For the text-containing cell, return its midpoint in [X, Y] coordinate format. 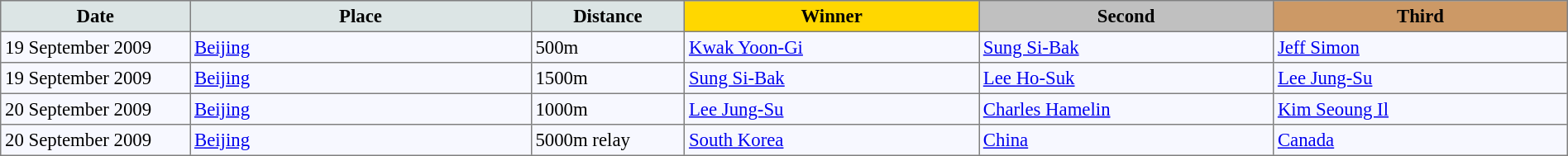
Lee Ho-Suk [1126, 78]
500m [608, 47]
1000m [608, 109]
Charles Hamelin [1126, 109]
1500m [608, 78]
Place [361, 17]
Winner [832, 17]
Second [1126, 17]
Kim Seoung Il [1421, 109]
Canada [1421, 140]
Date [96, 17]
Jeff Simon [1421, 47]
China [1126, 140]
Third [1421, 17]
South Korea [832, 140]
Distance [608, 17]
Kwak Yoon-Gi [832, 47]
5000m relay [608, 140]
